Identify which cell holds the provided text, then report its (x, y) central coordinate. 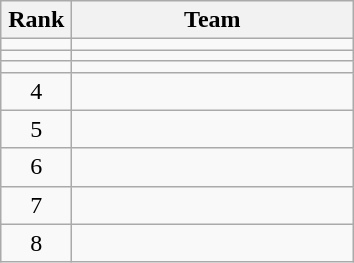
8 (36, 243)
7 (36, 205)
5 (36, 129)
4 (36, 91)
Rank (36, 20)
6 (36, 167)
Team (212, 20)
